Extract the (X, Y) coordinate from the center of the cell holding the provided text.  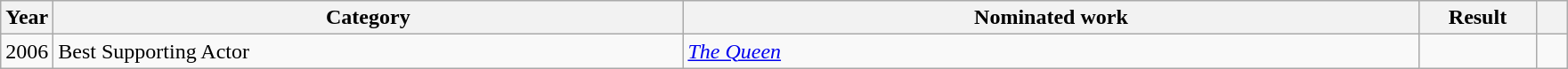
Result (1478, 18)
Best Supporting Actor (369, 51)
The Queen (1051, 51)
2006 (27, 51)
Nominated work (1051, 18)
Category (369, 18)
Year (27, 18)
